Pinpoint the cell where the given text exists, returning its [X, Y] midpoint coordinate. 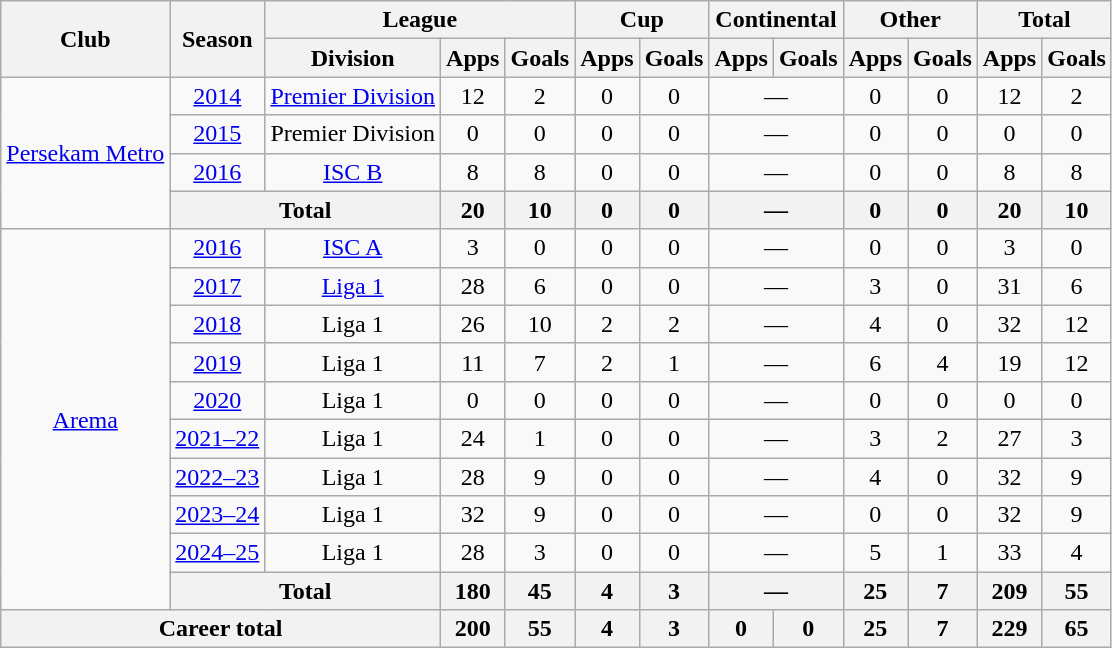
2021–22 [218, 438]
27 [1009, 438]
League [420, 20]
180 [473, 591]
Division [353, 58]
Club [86, 39]
Arema [86, 420]
24 [473, 438]
Persekam Metro [86, 153]
33 [1009, 553]
31 [1009, 286]
2015 [218, 134]
45 [540, 591]
2023–24 [218, 515]
Season [218, 39]
2017 [218, 286]
2019 [218, 362]
2014 [218, 96]
19 [1009, 362]
209 [1009, 591]
ISC B [353, 172]
2022–23 [218, 477]
65 [1077, 629]
200 [473, 629]
Other [910, 20]
26 [473, 324]
11 [473, 362]
2018 [218, 324]
ISC A [353, 248]
2020 [218, 400]
5 [875, 553]
2024–25 [218, 553]
229 [1009, 629]
Career total [221, 629]
Continental [776, 20]
Cup [642, 20]
